Scan for the cell matching the given text and deliver its (x, y) coordinate at center. 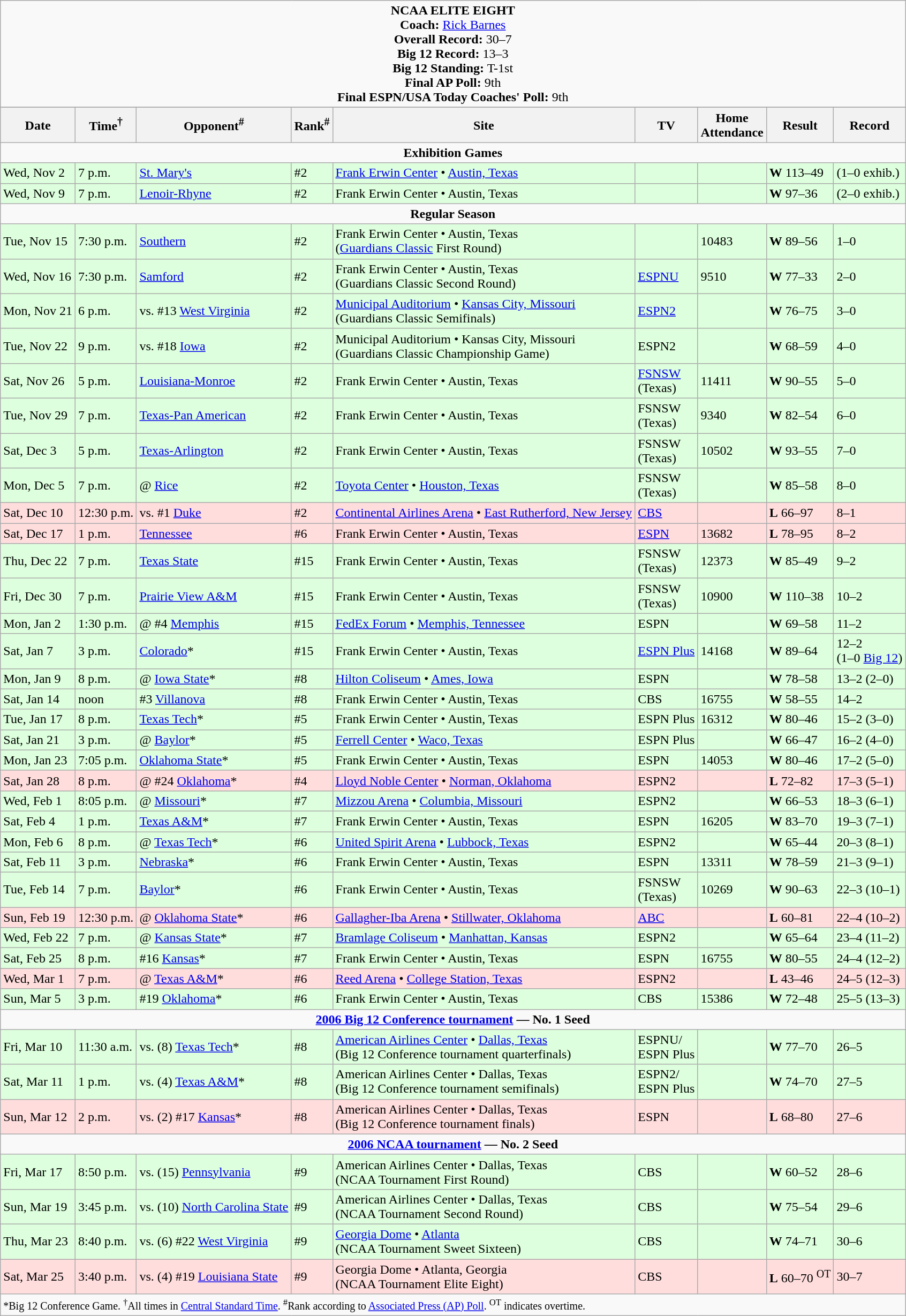
Mon, Jan 2 (38, 623)
Tue, Nov 15 (38, 241)
Bramlage Coliseum • Manhattan, Kansas (484, 938)
W 74–71 (800, 1242)
Sat, Jan 7 (38, 651)
W 113–49 (800, 173)
W 85–58 (800, 485)
Gallagher-Iba Arena • Stillwater, Oklahoma (484, 918)
vs. #1 Duke (214, 513)
Texas Tech* (214, 719)
9510 (732, 276)
22–3 (10–1) (870, 890)
(1–0 exhib.) (870, 173)
2–0 (870, 276)
Hilton Coliseum • Ames, Iowa (484, 679)
16312 (732, 719)
W 82–54 (800, 416)
W 58–55 (800, 699)
#4 (312, 780)
25–5 (13–3) (870, 999)
9340 (732, 416)
3:40 p.m. (105, 1276)
W 75–54 (800, 1206)
St. Mary's (214, 173)
14168 (732, 651)
Lloyd Noble Center • Norman, Oklahoma (484, 780)
@ Rice (214, 485)
1:30 p.m. (105, 623)
Sat, Feb 25 (38, 958)
@ Oklahoma State* (214, 918)
American Airlines Center • Dallas, Texas(Big 12 Conference tournament semifinals) (484, 1082)
Louisiana-Monroe (214, 380)
30–7 (870, 1276)
W 80–55 (800, 958)
W 97–36 (800, 193)
W 78–59 (800, 862)
Wed, Nov 16 (38, 276)
Sat, Jan 21 (38, 740)
23–4 (11–2) (870, 938)
28–6 (870, 1172)
W 77–33 (800, 276)
Sat, Feb 4 (38, 821)
vs. (2) #17 Kansas* (214, 1116)
Texas State (214, 561)
26–5 (870, 1047)
9 p.m. (105, 346)
7–0 (870, 450)
Sun, Mar 5 (38, 999)
19–3 (7–1) (870, 821)
16205 (732, 821)
#3 Villanova (214, 699)
Sat, Jan 14 (38, 699)
11411 (732, 380)
Fri, Mar 10 (38, 1047)
Texas A&M* (214, 821)
10–2 (870, 596)
@ Iowa State* (214, 679)
Frank Erwin Center • Austin, Texas(Guardians Classic First Round) (484, 241)
Sat, Mar 25 (38, 1276)
2 p.m. (105, 1116)
vs. (6) #22 West Virginia (214, 1242)
@ Texas A&M* (214, 979)
5–0 (870, 380)
#19 Oklahoma* (214, 999)
21–3 (9–1) (870, 862)
1–0 (870, 241)
W 76–75 (800, 311)
13682 (732, 533)
Ferrell Center • Waco, Texas (484, 740)
W 83–70 (800, 821)
ABC (666, 918)
6 p.m. (105, 311)
2006 Big 12 Conference tournament — No. 1 Seed (453, 1019)
Reed Arena • College Station, Texas (484, 979)
Prairie View A&M (214, 596)
W 78–58 (800, 679)
Samford (214, 276)
American Airlines Center • Dallas, Texas(Big 12 Conference tournament quarterfinals) (484, 1047)
3–0 (870, 311)
Tue, Feb 14 (38, 890)
14053 (732, 760)
L 43–46 (800, 979)
L 60–70 OT (800, 1276)
22–4 (10–2) (870, 918)
20–3 (8–1) (870, 841)
Fri, Dec 30 (38, 596)
24–4 (12–2) (870, 958)
Sun, Feb 19 (38, 918)
W 90–55 (800, 380)
Fri, Mar 17 (38, 1172)
@ Texas Tech* (214, 841)
vs. (4) Texas A&M* (214, 1082)
Site (484, 125)
vs. (4) #19 Louisiana State (214, 1276)
11:30 a.m. (105, 1047)
W 65–64 (800, 938)
L 60–81 (800, 918)
16–2 (4–0) (870, 740)
Rank# (312, 125)
vs. #13 West Virginia (214, 311)
W 69–58 (800, 623)
Regular Season (453, 214)
Tue, Nov 22 (38, 346)
4–0 (870, 346)
L 72–82 (800, 780)
@ #4 Memphis (214, 623)
Nebraska* (214, 862)
Sat, Nov 26 (38, 380)
Result (800, 125)
15–2 (3–0) (870, 719)
W 93–55 (800, 450)
Sun, Mar 19 (38, 1206)
Wed, Feb 22 (38, 938)
(2–0 exhib.) (870, 193)
vs. (10) North Carolina State (214, 1206)
7:05 p.m. (105, 760)
Texas-Arlington (214, 450)
W 68–59 (800, 346)
W 110–38 (800, 596)
W 89–56 (800, 241)
Date (38, 125)
Thu, Dec 22 (38, 561)
#16 Kansas* (214, 958)
Frank Erwin Center • Austin, Texas(Guardians Classic Second Round) (484, 276)
W 90–63 (800, 890)
American Airlines Center • Dallas, Texas(NCAA Tournament First Round) (484, 1172)
Georgia Dome • Atlanta(NCAA Tournament Sweet Sixteen) (484, 1242)
@ #24 Oklahoma* (214, 780)
Time† (105, 125)
vs. #18 Iowa (214, 346)
8:40 p.m. (105, 1242)
FedEx Forum • Memphis, Tennessee (484, 623)
10502 (732, 450)
Texas-Pan American (214, 416)
8–2 (870, 533)
6–0 (870, 416)
Exhibition Games (453, 153)
noon (105, 699)
15386 (732, 999)
W 72–48 (800, 999)
W 89–64 (800, 651)
Tennessee (214, 533)
W 74–70 (800, 1082)
Sat, Jan 28 (38, 780)
Tue, Nov 29 (38, 416)
vs. (8) Texas Tech* (214, 1047)
8:50 p.m. (105, 1172)
30–6 (870, 1242)
12–2(1–0 Big 12) (870, 651)
10269 (732, 890)
W 66–47 (800, 740)
L 68–80 (800, 1116)
10483 (732, 241)
W 65–44 (800, 841)
@ Kansas State* (214, 938)
12373 (732, 561)
@ Missouri* (214, 801)
L 66–97 (800, 513)
Wed, Feb 1 (38, 801)
Sun, Mar 12 (38, 1116)
Opponent# (214, 125)
27–6 (870, 1116)
TV (666, 125)
24–5 (12–3) (870, 979)
*Big 12 Conference Game. †All times in Central Standard Time. #Rank according to Associated Press (AP) Poll. OT indicates overtime. (453, 1305)
Municipal Auditorium • Kansas City, Missouri(Guardians Classic Championship Game) (484, 346)
Wed, Nov 2 (38, 173)
vs. (15) Pennsylvania (214, 1172)
American Airlines Center • Dallas, Texas(Big 12 Conference tournament finals) (484, 1116)
United Spirit Arena • Lubbock, Texas (484, 841)
17–2 (5–0) (870, 760)
Oklahoma State* (214, 760)
Southern (214, 241)
2006 NCAA tournament — No. 2 Seed (453, 1144)
Mon, Jan 23 (38, 760)
Record (870, 125)
Mon, Nov 21 (38, 311)
Thu, Mar 23 (38, 1242)
Wed, Nov 9 (38, 193)
Mon, Feb 6 (38, 841)
W 60–52 (800, 1172)
Sat, Dec 10 (38, 513)
11–2 (870, 623)
W 77–70 (800, 1047)
3:45 p.m. (105, 1206)
ESPN2/ESPN Plus (666, 1082)
9–2 (870, 561)
13311 (732, 862)
W 66–53 (800, 801)
Wed, Mar 1 (38, 979)
Baylor* (214, 890)
10900 (732, 596)
Continental Airlines Arena • East Rutherford, New Jersey (484, 513)
HomeAttendance (732, 125)
14–2 (870, 699)
Mizzou Arena • Columbia, Missouri (484, 801)
29–6 (870, 1206)
Mon, Dec 5 (38, 485)
27–5 (870, 1082)
8:05 p.m. (105, 801)
Colorado* (214, 651)
Sat, Feb 11 (38, 862)
ESPNU (666, 276)
Georgia Dome • Atlanta, Georgia(NCAA Tournament Elite Eight) (484, 1276)
W 85–49 (800, 561)
@ Baylor* (214, 740)
18–3 (6–1) (870, 801)
Sat, Dec 17 (38, 533)
17–3 (5–1) (870, 780)
Mon, Jan 9 (38, 679)
Municipal Auditorium • Kansas City, Missouri(Guardians Classic Semifinals) (484, 311)
ESPNU/ESPN Plus (666, 1047)
8–0 (870, 485)
L 78–95 (800, 533)
American Airlines Center • Dallas, Texas(NCAA Tournament Second Round) (484, 1206)
13–2 (2–0) (870, 679)
Tue, Jan 17 (38, 719)
Sat, Mar 11 (38, 1082)
Lenoir-Rhyne (214, 193)
8–1 (870, 513)
Sat, Dec 3 (38, 450)
Toyota Center • Houston, Texas (484, 485)
